Determine the (x, y) coordinate at the center of the cell enclosing the given text.  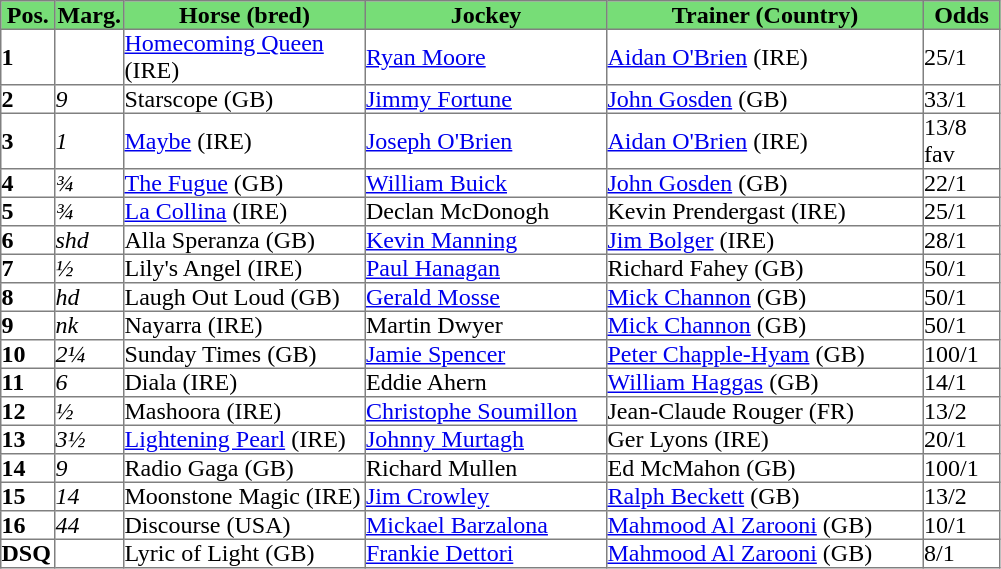
William Haggas (GB) (765, 382)
Mickael Barzalona (486, 525)
Jim Bolger (IRE) (765, 240)
Gerald Mosse (486, 297)
2 (28, 99)
DSQ (28, 553)
Radio Gaga (GB) (245, 468)
Ed McMahon (GB) (765, 468)
Frankie Dettori (486, 553)
Alla Speranza (GB) (245, 240)
nk (90, 325)
Martin Dwyer (486, 325)
5 (28, 211)
4 (28, 183)
28/1 (961, 240)
15 (28, 496)
Kevin Manning (486, 240)
Laugh Out Loud (GB) (245, 297)
20/1 (961, 439)
Lyric of Light (GB) (245, 553)
Lily's Angel (IRE) (245, 268)
22/1 (961, 183)
8 (28, 297)
2¼ (90, 354)
10 (28, 354)
Kevin Prendergast (IRE) (765, 211)
11 (28, 382)
Nayarra (IRE) (245, 325)
Homecoming Queen (IRE) (245, 57)
Maybe (IRE) (245, 141)
Eddie Ahern (486, 382)
hd (90, 297)
13 (28, 439)
La Collina (IRE) (245, 211)
13/8 fav (961, 141)
Lightening Pearl (IRE) (245, 439)
16 (28, 525)
Jim Crowley (486, 496)
Horse (bred) (245, 15)
3 (28, 141)
Diala (IRE) (245, 382)
Marg. (90, 15)
8/1 (961, 553)
Sunday Times (GB) (245, 354)
33/1 (961, 99)
10/1 (961, 525)
12 (28, 411)
7 (28, 268)
Jimmy Fortune (486, 99)
Ralph Beckett (GB) (765, 496)
Starscope (GB) (245, 99)
Richard Mullen (486, 468)
44 (90, 525)
Declan McDonogh (486, 211)
Christophe Soumillon (486, 411)
Peter Chapple-Hyam (GB) (765, 354)
The Fugue (GB) (245, 183)
Mashoora (IRE) (245, 411)
Paul Hanagan (486, 268)
Jockey (486, 15)
3½ (90, 439)
Discourse (USA) (245, 525)
Pos. (28, 15)
Richard Fahey (GB) (765, 268)
Jamie Spencer (486, 354)
Jean-Claude Rouger (FR) (765, 411)
14/1 (961, 382)
Ryan Moore (486, 57)
Odds (961, 15)
William Buick (486, 183)
Ger Lyons (IRE) (765, 439)
Joseph O'Brien (486, 141)
Trainer (Country) (765, 15)
Johnny Murtagh (486, 439)
shd (90, 240)
Moonstone Magic (IRE) (245, 496)
